Pinpoint the cell where the given text exists, returning its [x, y] midpoint coordinate. 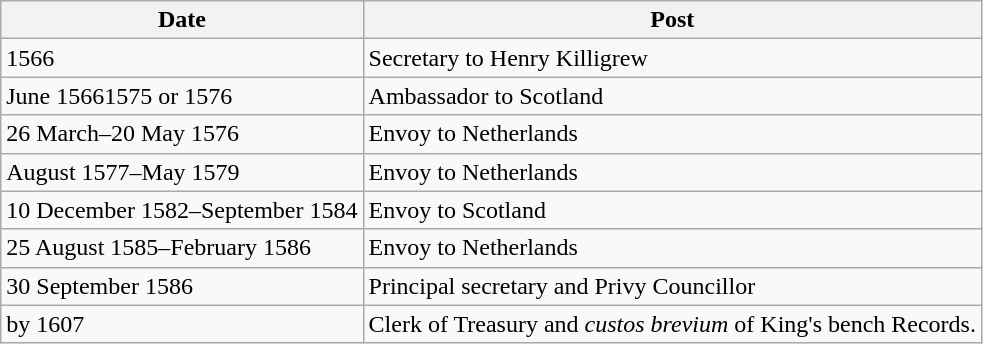
25 August 1585–February 1586 [182, 248]
Secretary to Henry Killigrew [672, 58]
Post [672, 20]
Ambassador to Scotland [672, 96]
Date [182, 20]
1566 [182, 58]
10 December 1582–September 1584 [182, 210]
August 1577–May 1579 [182, 172]
Clerk of Treasury and custos brevium of King's bench Records. [672, 324]
Envoy to Scotland [672, 210]
26 March–20 May 1576 [182, 134]
Principal secretary and Privy Councillor [672, 286]
30 September 1586 [182, 286]
June 15661575 or 1576 [182, 96]
by 1607 [182, 324]
